Scan for the cell matching the given text and deliver its (x, y) coordinate at center. 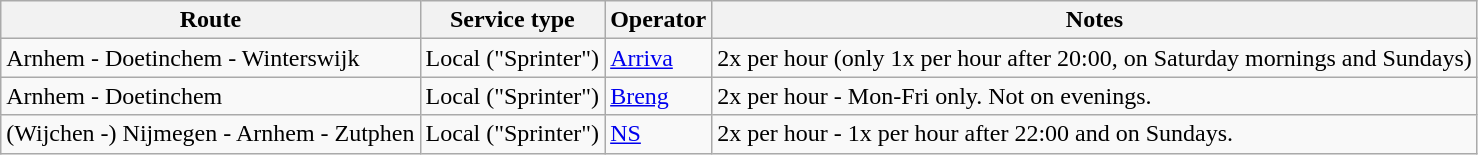
Route (210, 20)
Breng (658, 96)
(Wijchen -) Nijmegen - Arnhem - Zutphen (210, 134)
Arnhem - Doetinchem - Winterswijk (210, 58)
2x per hour - Mon-Fri only. Not on evenings. (1095, 96)
Operator (658, 20)
2x per hour - 1x per hour after 22:00 and on Sundays. (1095, 134)
Notes (1095, 20)
NS (658, 134)
Arnhem - Doetinchem (210, 96)
Service type (512, 20)
Arriva (658, 58)
2x per hour (only 1x per hour after 20:00, on Saturday mornings and Sundays) (1095, 58)
